Scan for the cell matching the given text and deliver its [X, Y] coordinate at center. 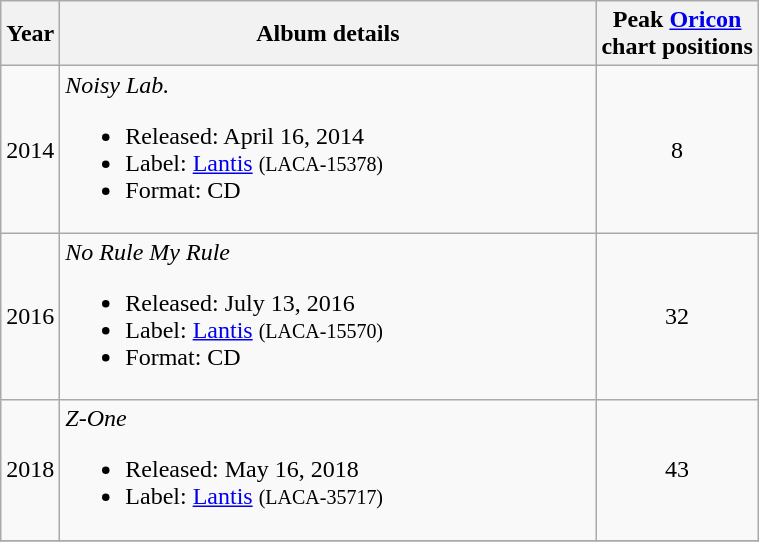
Z-OneReleased: May 16, 2018Label: Lantis (LACA-35717) [328, 470]
2016 [30, 316]
Noisy Lab.Released: April 16, 2014Label: Lantis (LACA-15378)Format: CD [328, 150]
8 [677, 150]
2018 [30, 470]
No Rule My RuleReleased: July 13, 2016Label: Lantis (LACA-15570)Format: CD [328, 316]
32 [677, 316]
Peak Oricon chart positions [677, 34]
2014 [30, 150]
Album details [328, 34]
Year [30, 34]
43 [677, 470]
